Pinpoint the cell where the given text exists, returning its (x, y) midpoint coordinate. 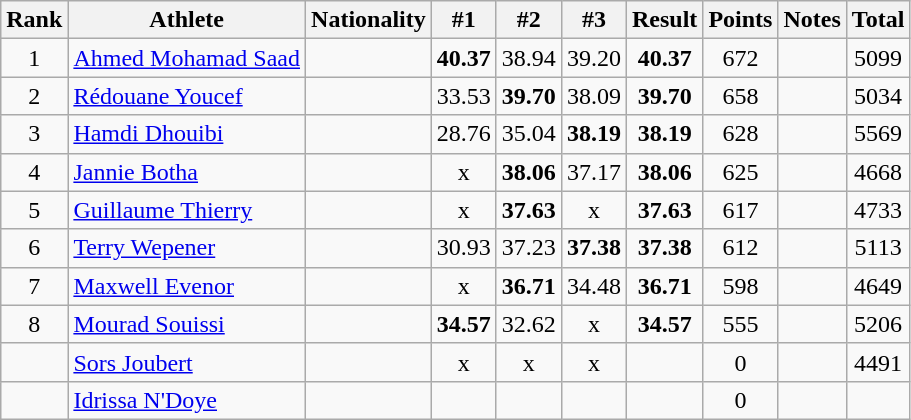
612 (740, 248)
Total (878, 20)
34.48 (594, 286)
#2 (528, 20)
37.23 (528, 248)
Jannie Botha (187, 172)
Notes (812, 20)
672 (740, 58)
4 (34, 172)
30.93 (464, 248)
Sors Joubert (187, 362)
5206 (878, 324)
#3 (594, 20)
598 (740, 286)
658 (740, 96)
Result (664, 20)
38.09 (594, 96)
Terry Wepener (187, 248)
32.62 (528, 324)
3 (34, 134)
39.20 (594, 58)
6 (34, 248)
33.53 (464, 96)
35.04 (528, 134)
Athlete (187, 20)
38.94 (528, 58)
5099 (878, 58)
Rank (34, 20)
628 (740, 134)
#1 (464, 20)
4649 (878, 286)
625 (740, 172)
Ahmed Mohamad Saad (187, 58)
5 (34, 210)
Mourad Souissi (187, 324)
Idrissa N'Doye (187, 400)
5113 (878, 248)
5569 (878, 134)
2 (34, 96)
1 (34, 58)
Hamdi Dhouibi (187, 134)
Nationality (369, 20)
37.17 (594, 172)
Maxwell Evenor (187, 286)
4491 (878, 362)
8 (34, 324)
4668 (878, 172)
Points (740, 20)
7 (34, 286)
4733 (878, 210)
5034 (878, 96)
555 (740, 324)
617 (740, 210)
Rédouane Youcef (187, 96)
28.76 (464, 134)
Guillaume Thierry (187, 210)
